Provide the (x, y) coordinate of the cell's center where the given text is located.  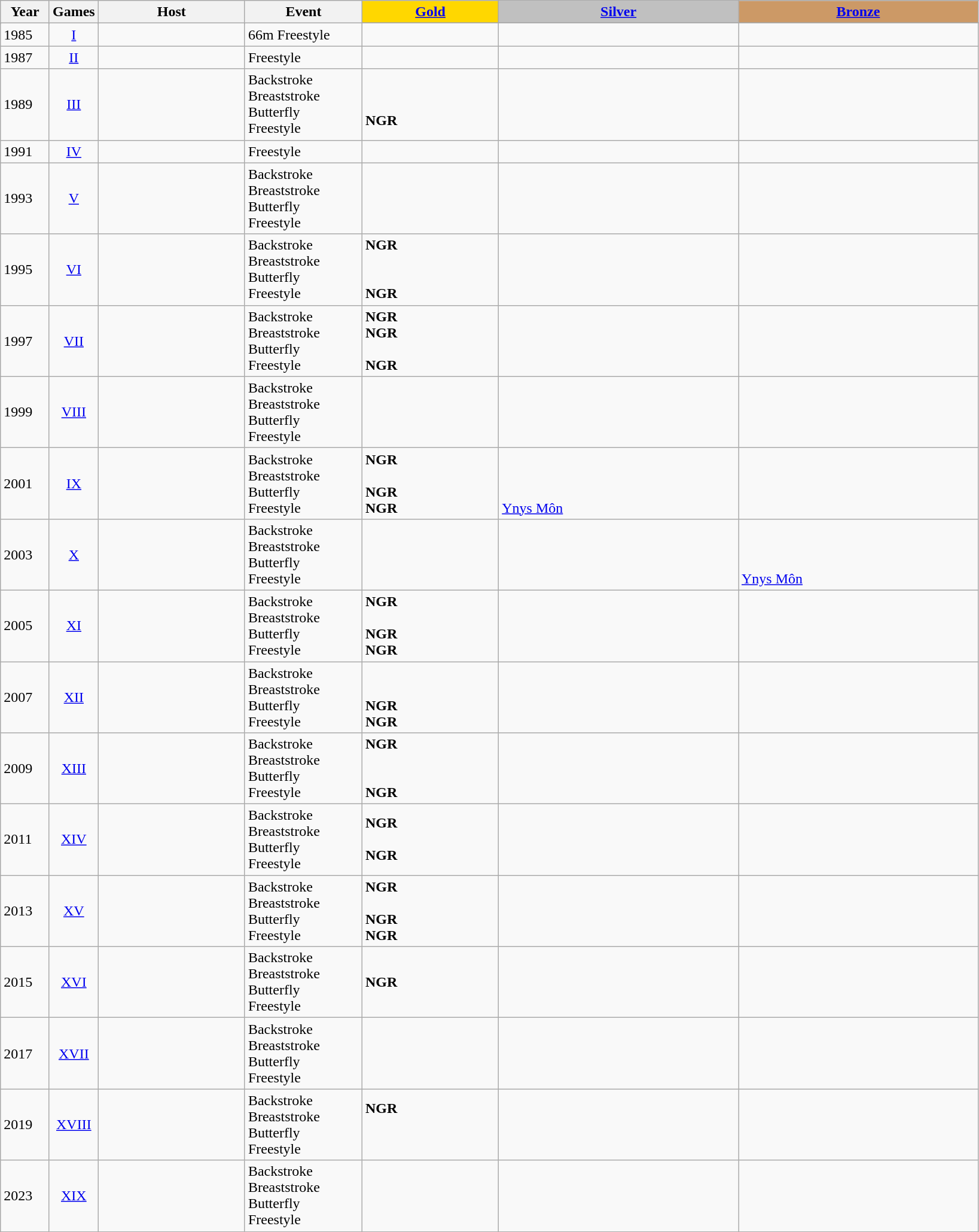
2017 (25, 1053)
IX (74, 483)
XVII (74, 1053)
1989 (25, 104)
2011 (25, 840)
XIV (74, 840)
V (74, 199)
Bronze (858, 12)
2003 (25, 554)
XI (74, 626)
2009 (25, 768)
VII (74, 341)
Year (25, 12)
VI (74, 269)
1985 (25, 35)
2019 (25, 1125)
Host (171, 12)
XV (74, 911)
2005 (25, 626)
2007 (25, 698)
Event (303, 12)
2013 (25, 911)
XVI (74, 982)
XIII (74, 768)
1991 (25, 151)
VIII (74, 412)
2001 (25, 483)
I (74, 35)
X (74, 554)
2023 (25, 1196)
Games (74, 12)
XII (74, 698)
1997 (25, 341)
Silver (618, 12)
XIX (74, 1196)
IV (74, 151)
2015 (25, 982)
Gold (431, 12)
1987 (25, 57)
III (74, 104)
1993 (25, 199)
66m Freestyle (303, 35)
II (74, 57)
1999 (25, 412)
1995 (25, 269)
XVIII (74, 1125)
